Extract the (X, Y) coordinate from the center of the cell holding the provided text.  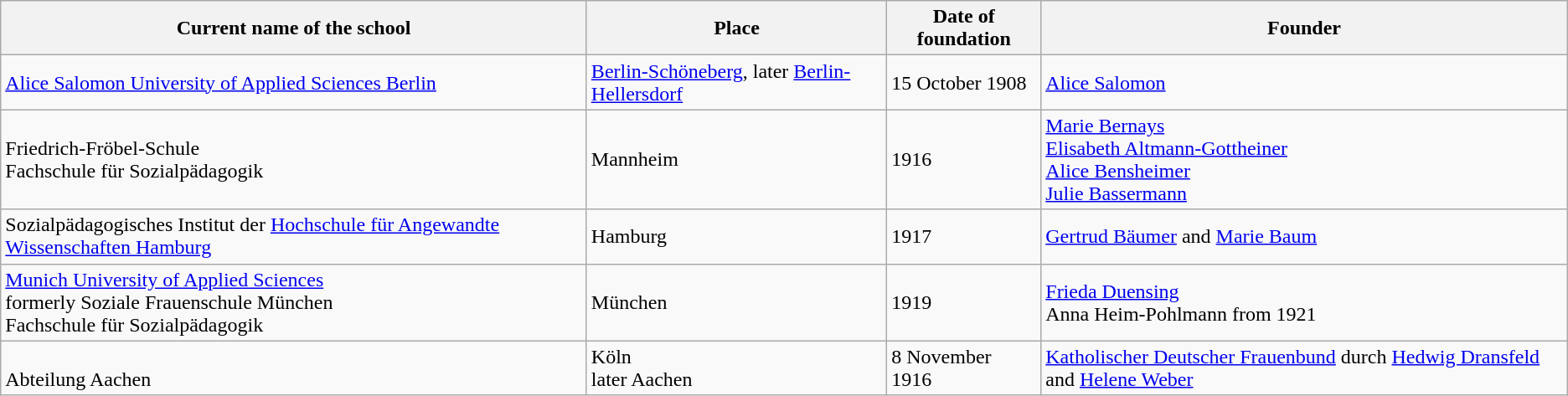
Berlin-Schöneberg, later Berlin-Hellersdorf (736, 82)
Frieda DuensingAnna Heim-Pohlmann from 1921 (1304, 302)
Founder (1304, 28)
Current name of the school (294, 28)
Friedrich-Fröbel-SchuleFachschule für Sozialpädagogik (294, 159)
Gertrud Bäumer and Marie Baum (1304, 236)
München (736, 302)
Place (736, 28)
Alice Salomon (1304, 82)
Marie BernaysElisabeth Altmann-GottheinerAlice BensheimerJulie Bassermann (1304, 159)
Date of foundation (964, 28)
Abteilung Aachen (294, 368)
Alice Salomon University of Applied Sciences Berlin (294, 82)
1917 (964, 236)
Mannheim (736, 159)
Kölnlater Aachen (736, 368)
Sozialpädagogisches Institut der Hochschule für Angewandte Wissenschaften Hamburg (294, 236)
15 October 1908 (964, 82)
8 November 1916 (964, 368)
1919 (964, 302)
Hamburg (736, 236)
1916 (964, 159)
Munich University of Applied Sciencesformerly Soziale Frauenschule MünchenFachschule für Sozialpädagogik (294, 302)
Katholischer Deutscher Frauenbund durch Hedwig Dransfeld and Helene Weber (1304, 368)
